Return the [X, Y] coordinate for the center point of the cell that contains the specified text.  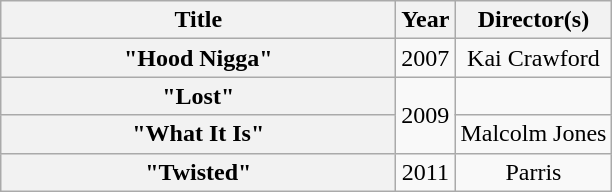
Malcolm Jones [534, 134]
2011 [426, 172]
2009 [426, 115]
"What It Is" [198, 134]
Director(s) [534, 20]
2007 [426, 58]
"Lost" [198, 96]
"Twisted" [198, 172]
Year [426, 20]
Parris [534, 172]
"Hood Nigga" [198, 58]
Title [198, 20]
Kai Crawford [534, 58]
